Find where the given text appears and provide that cell's center as [x, y] coordinate. 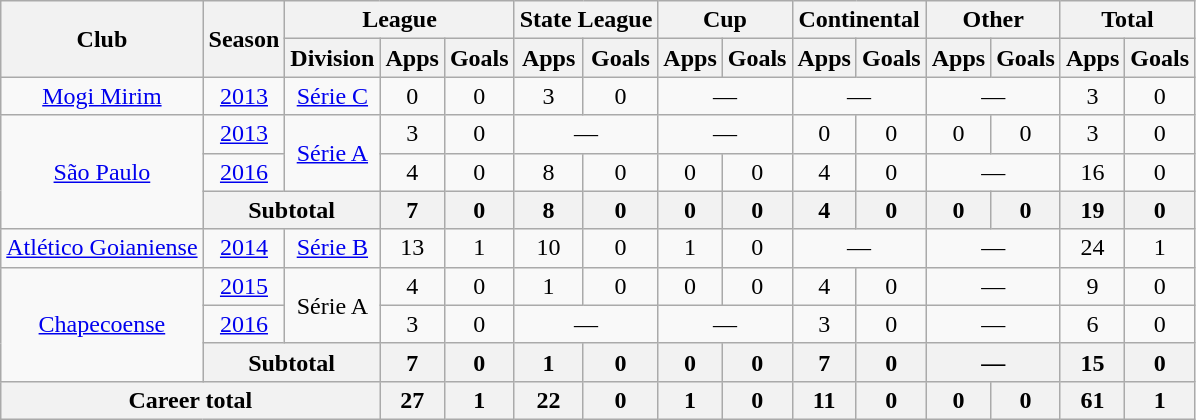
Cup [725, 20]
19 [1092, 210]
Season [244, 39]
15 [1092, 362]
Total [1127, 20]
Atlético Goianiense [102, 248]
Chapecoense [102, 324]
Other [993, 20]
24 [1092, 248]
Division [332, 58]
Série C [332, 96]
13 [412, 248]
61 [1092, 400]
27 [412, 400]
11 [824, 400]
Career total [190, 400]
9 [1092, 286]
São Paulo [102, 172]
16 [1092, 172]
2014 [244, 248]
2015 [244, 286]
6 [1092, 324]
Série B [332, 248]
Club [102, 39]
22 [548, 400]
10 [548, 248]
State League [586, 20]
Continental [859, 20]
Mogi Mirim [102, 96]
League [400, 20]
